Determine the [X, Y] coordinate at the center of the cell enclosing the given text.  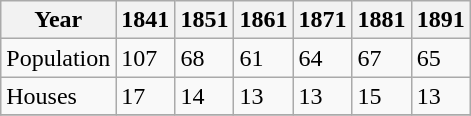
65 [440, 58]
15 [382, 96]
107 [146, 58]
1871 [322, 20]
1881 [382, 20]
67 [382, 58]
1851 [204, 20]
1841 [146, 20]
Houses [58, 96]
Year [58, 20]
68 [204, 58]
Population [58, 58]
1891 [440, 20]
14 [204, 96]
64 [322, 58]
17 [146, 96]
1861 [264, 20]
61 [264, 58]
